Pinpoint the cell where the given text exists, returning its [X, Y] midpoint coordinate. 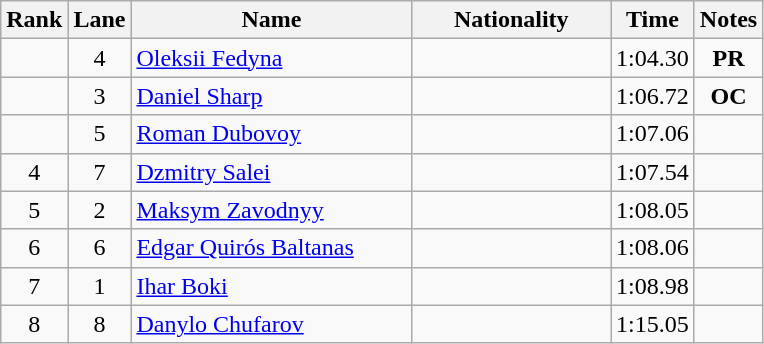
Oleksii Fedyna [272, 58]
Time [653, 20]
1:15.05 [653, 324]
3 [100, 96]
1:06.72 [653, 96]
Maksym Zavodnyy [272, 210]
Edgar Quirós Baltanas [272, 248]
Dzmitry Salei [272, 172]
1:04.30 [653, 58]
Ihar Boki [272, 286]
Lane [100, 20]
Danylo Chufarov [272, 324]
1:07.06 [653, 134]
Name [272, 20]
Nationality [512, 20]
1:08.05 [653, 210]
Roman Dubovoy [272, 134]
OC [728, 96]
PR [728, 58]
1:08.98 [653, 286]
1 [100, 286]
Daniel Sharp [272, 96]
2 [100, 210]
Notes [728, 20]
1:08.06 [653, 248]
1:07.54 [653, 172]
Rank [34, 20]
